Find where the given text appears and provide that cell's center as (X, Y) coordinate. 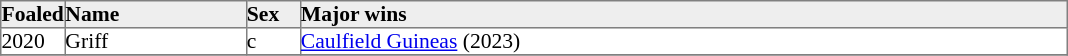
Caulfield Guineas (2023) (683, 42)
Sex (273, 14)
Major wins (683, 14)
c (273, 42)
Griff (156, 42)
2020 (33, 42)
Foaled (33, 14)
Name (156, 14)
